Capture the cell that displays the provided text and extract its (X, Y) central coordinate. 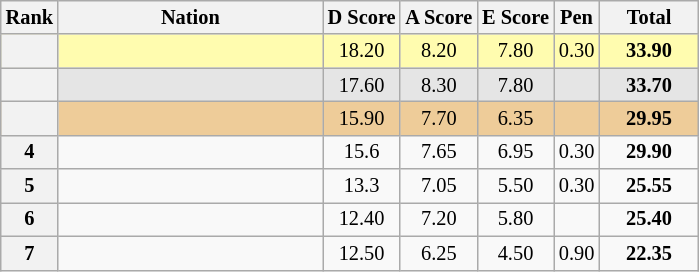
29.95 (649, 118)
5.80 (516, 219)
33.70 (649, 85)
E Score (516, 17)
12.40 (362, 219)
18.20 (362, 51)
33.90 (649, 51)
6 (30, 219)
5 (30, 186)
25.40 (649, 219)
Total (649, 17)
7.05 (438, 186)
29.90 (649, 152)
7.70 (438, 118)
13.3 (362, 186)
6.95 (516, 152)
25.55 (649, 186)
Nation (190, 17)
0.90 (576, 253)
15.90 (362, 118)
6.25 (438, 253)
7 (30, 253)
Rank (30, 17)
Pen (576, 17)
8.20 (438, 51)
8.30 (438, 85)
D Score (362, 17)
15.6 (362, 152)
22.35 (649, 253)
12.50 (362, 253)
7.65 (438, 152)
6.35 (516, 118)
5.50 (516, 186)
A Score (438, 17)
4 (30, 152)
17.60 (362, 85)
4.50 (516, 253)
7.20 (438, 219)
